Extract the (X, Y) coordinate from the center of the cell holding the provided text.  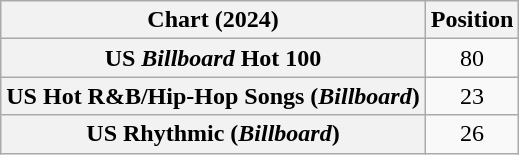
US Rhythmic (Billboard) (213, 134)
Position (472, 20)
23 (472, 96)
26 (472, 134)
Chart (2024) (213, 20)
80 (472, 58)
US Billboard Hot 100 (213, 58)
US Hot R&B/Hip-Hop Songs (Billboard) (213, 96)
